Search for the cell housing the specified text and yield its (X, Y) center coordinate. 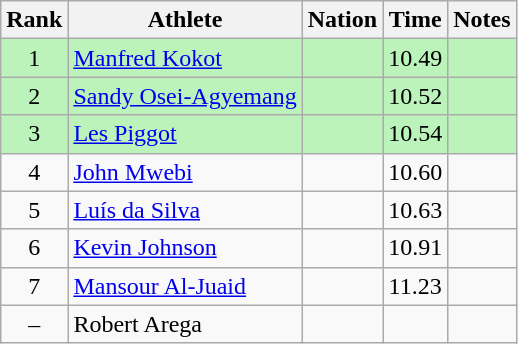
11.23 (416, 286)
10.60 (416, 172)
– (34, 324)
10.49 (416, 58)
10.91 (416, 248)
Luís da Silva (185, 210)
Robert Arega (185, 324)
3 (34, 134)
1 (34, 58)
Time (416, 20)
Nation (342, 20)
6 (34, 248)
10.52 (416, 96)
Sandy Osei-Agyemang (185, 96)
John Mwebi (185, 172)
Notes (482, 20)
Rank (34, 20)
Kevin Johnson (185, 248)
Manfred Kokot (185, 58)
5 (34, 210)
10.54 (416, 134)
7 (34, 286)
Mansour Al-Juaid (185, 286)
4 (34, 172)
10.63 (416, 210)
2 (34, 96)
Les Piggot (185, 134)
Athlete (185, 20)
